Return the (X, Y) coordinate for the center point of the cell that contains the specified text.  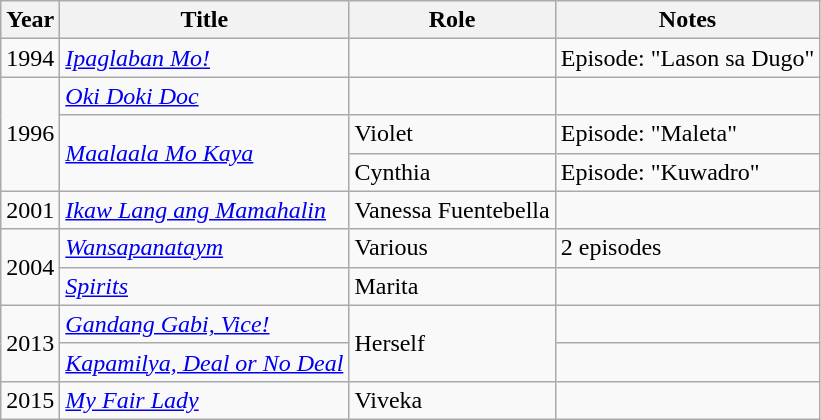
Role (452, 20)
Cynthia (452, 172)
2001 (30, 210)
2013 (30, 343)
Ipaglaban Mo! (204, 58)
Year (30, 20)
Violet (452, 134)
My Fair Lady (204, 400)
2 episodes (688, 248)
Episode: "Kuwadro" (688, 172)
1996 (30, 134)
1994 (30, 58)
Herself (452, 343)
Notes (688, 20)
Ikaw Lang ang Mamahalin (204, 210)
Episode: "Maleta" (688, 134)
Kapamilya, Deal or No Deal (204, 362)
Vanessa Fuentebella (452, 210)
Maalaala Mo Kaya (204, 153)
Gandang Gabi, Vice! (204, 324)
Oki Doki Doc (204, 96)
Episode: "Lason sa Dugo" (688, 58)
2015 (30, 400)
Title (204, 20)
2004 (30, 267)
Marita (452, 286)
Viveka (452, 400)
Wansapanataym (204, 248)
Spirits (204, 286)
Various (452, 248)
